Pinpoint the cell where the given text exists, returning its (X, Y) midpoint coordinate. 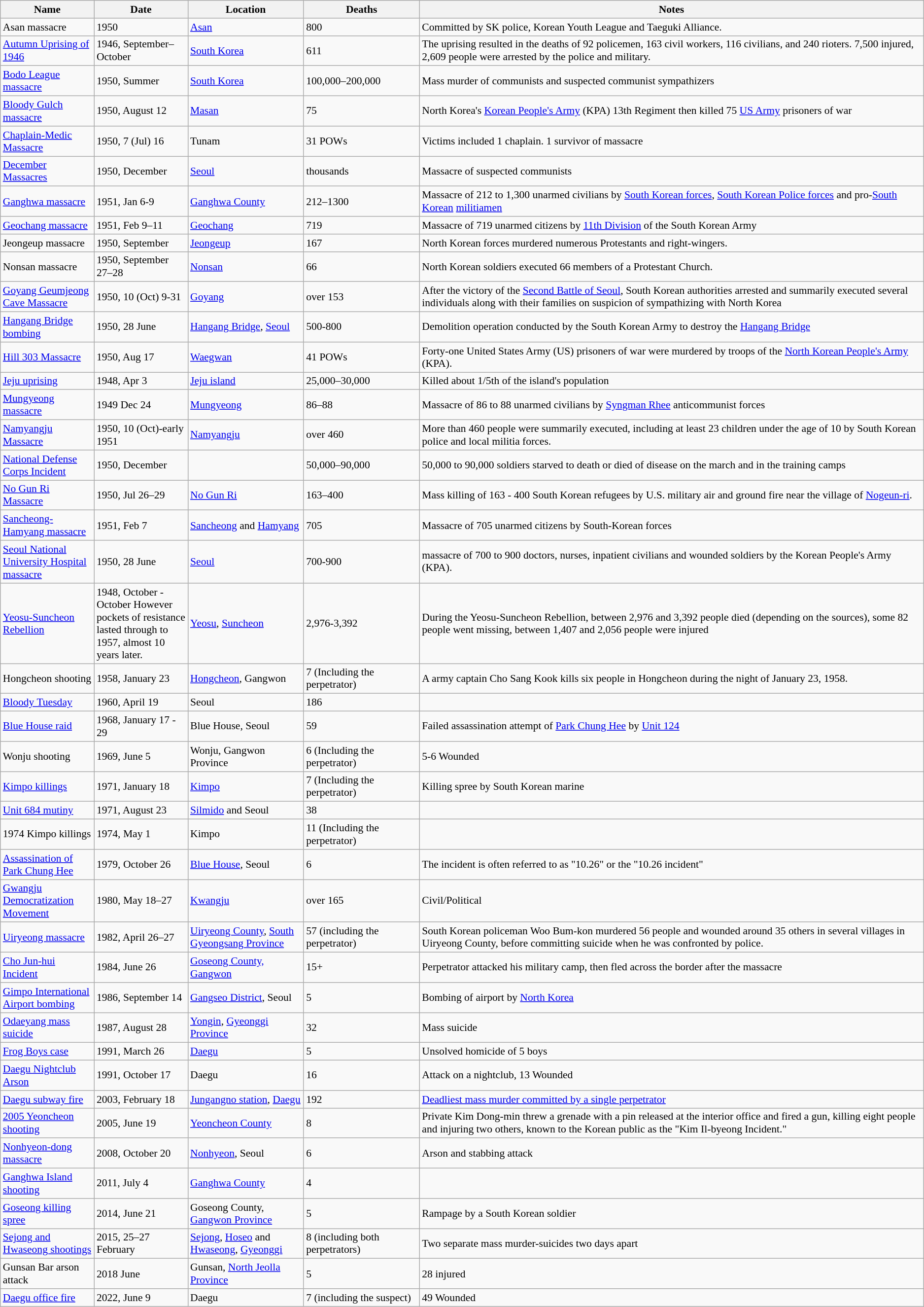
Yongin, Gyeonggi Province (245, 1027)
thousands (362, 172)
Seoul National University Hospital massacre (47, 562)
Gangseo District, Seoul (245, 998)
7 (including the suspect) (362, 1298)
Mass murder of communists and suspected communist sympathizers (671, 81)
Killed about 1/5th of the island's population (671, 381)
North Korean soldiers executed 66 members of a Protestant Church. (671, 266)
Nonhyeon-dong massacre (47, 1154)
massacre of 700 to 900 doctors, nurses, inpatient civilians and wounded soldiers by the Korean People's Army (KPA). (671, 562)
Goyang Geumjeong Cave Massacre (47, 297)
1948, October - October However pockets of resistance lasted through to 1957, almost 10 years later. (141, 623)
Bloody Gulch massacre (47, 111)
31 POWs (362, 141)
Ganghwa massacre (47, 201)
Massacre of 86 to 88 unarmed civilians by Syngman Rhee anticommunist forces (671, 405)
Namyangju (245, 435)
Wonju, Gangwon Province (245, 756)
167 (362, 243)
Gimpo International Airport bombing (47, 998)
1982, April 26–27 (141, 938)
705 (362, 526)
1991, October 17 (141, 1076)
over 165 (362, 901)
Date (141, 9)
Frog Boys case (47, 1052)
50,000–90,000 (362, 465)
1950, Jul 26–29 (141, 495)
Goseong County, Gangwon Province (245, 1214)
1950 (141, 27)
1974, May 1 (141, 834)
1968, January 17 - 29 (141, 727)
Goseong killing spree (47, 1214)
Committed by SK police, Korean Youth League and Taeguki Alliance. (671, 27)
Bodo League massacre (47, 81)
Geochang (245, 225)
1951, Jan 6-9 (141, 201)
Odaeyang mass suicide (47, 1027)
Namyangju Massacre (47, 435)
2011, July 4 (141, 1183)
1946, September–October (141, 50)
700-900 (362, 562)
1948, Apr 3 (141, 381)
Mass killing of 163 - 400 South Korean refugees by U.S. military air and ground fire near the village of Nogeun-ri. (671, 495)
Two separate mass murder-suicides two days apart (671, 1243)
100,000–200,000 (362, 81)
Sancheong-Hamyang massacre (47, 526)
500-800 (362, 327)
Bloody Tuesday (47, 703)
Victims included 1 chaplain. 1 survivor of massacre (671, 141)
57 (including the perpetrator) (362, 938)
Perpetrator attacked his military camp, then fled across the border after the massacre (671, 967)
Asan (245, 27)
59 (362, 727)
More than 460 people were summarily executed, including at least 23 children under the age of 10 by South Korean police and local militia forces. (671, 435)
Ganghwa Island shooting (47, 1183)
2005, June 19 (141, 1123)
Kwangju (245, 901)
1986, September 14 (141, 998)
Sejong and Hwaseong shootings (47, 1243)
15+ (362, 967)
Massacre of 705 unarmed citizens by South-Korean forces (671, 526)
192 (362, 1099)
Waegwan (245, 357)
Massacre of 212 to 1,300 unarmed civilians by South Korean forces, South Korean Police forces and pro-South Korean militiamen (671, 201)
December Massacres (47, 172)
163–400 (362, 495)
1950, Summer (141, 81)
1950, August 12 (141, 111)
800 (362, 27)
11 (Including the perpetrator) (362, 834)
28 injured (671, 1274)
16 (362, 1076)
75 (362, 111)
Daegu office fire (47, 1298)
Kimpo killings (47, 787)
1980, May 18–27 (141, 901)
Autumn Uprising of 1946 (47, 50)
National Defense Corps Incident (47, 465)
The incident is often referred to as "10.26" or the "10.26 incident" (671, 865)
1987, August 28 (141, 1027)
1958, January 23 (141, 678)
32 (362, 1027)
Geochang massacre (47, 225)
1969, June 5 (141, 756)
38 (362, 811)
2022, June 9 (141, 1298)
8 (362, 1123)
Unit 684 mutiny (47, 811)
North Korean forces murdered numerous Protestants and right-wingers. (671, 243)
Blue House raid (47, 727)
2008, October 20 (141, 1154)
Gunsan Bar arson attack (47, 1274)
Notes (671, 9)
5-6 Wounded (671, 756)
Nonsan (245, 266)
1971, January 18 (141, 787)
212–1300 (362, 201)
1991, March 26 (141, 1052)
1984, June 26 (141, 967)
No Gun Ri (245, 495)
Mass suicide (671, 1027)
1951, Feb 7 (141, 526)
Assassination of Park Chung Hee (47, 865)
No Gun Ri Massacre (47, 495)
Massacre of suspected communists (671, 172)
Masan (245, 111)
Hongcheon shooting (47, 678)
Mungyeong massacre (47, 405)
25,000–30,000 (362, 381)
Sancheong and Hamyang (245, 526)
Gunsan, North Jeolla Province (245, 1274)
Mungyeong (245, 405)
Forty-one United States Army (US) prisoners of war were murdered by troops of the North Korean People's Army (KPA). (671, 357)
1979, October 26 (141, 865)
Location (245, 9)
Jeju island (245, 381)
Daegu subway fire (47, 1099)
Hangang Bridge, Seoul (245, 327)
1971, August 23 (141, 811)
1950, September 27–28 (141, 266)
186 (362, 703)
Chaplain-Medic Massacre (47, 141)
Goyang (245, 297)
Yeosu, Suncheon (245, 623)
4 (362, 1183)
2014, June 21 (141, 1214)
Wonju shooting (47, 756)
Demolition operation conducted by the South Korean Army to destroy the Hangang Bridge (671, 327)
1950, 10 (Oct) 9-31 (141, 297)
Tunam (245, 141)
Nonhyeon, Seoul (245, 1154)
50,000 to 90,000 soldiers starved to death or died of disease on the march and in the training camps (671, 465)
66 (362, 266)
Name (47, 9)
8 (including both perpetrators) (362, 1243)
2005 Yeoncheon shooting (47, 1123)
Deadliest mass murder committed by a single perpetrator (671, 1099)
Hongcheon, Gangwon (245, 678)
Hill 303 Massacre (47, 357)
Jeongeup massacre (47, 243)
1950, 7 (Jul) 16 (141, 141)
1950, September (141, 243)
Attack on a nightclub, 13 Wounded (671, 1076)
Silmido and Seoul (245, 811)
Sejong, Hoseo and Hwaseong, Gyeonggi (245, 1243)
611 (362, 50)
6 (Including the perpetrator) (362, 756)
Jeongeup (245, 243)
Hangang Bridge bombing (47, 327)
Nonsan massacre (47, 266)
Yeosu-Suncheon Rebellion (47, 623)
Daegu Nightclub Arson (47, 1076)
Unsolved homicide of 5 boys (671, 1052)
over 460 (362, 435)
1974 Kimpo killings (47, 834)
41 POWs (362, 357)
86–88 (362, 405)
Bombing of airport by North Korea (671, 998)
1950, Aug 17 (141, 357)
Rampage by a South Korean soldier (671, 1214)
719 (362, 225)
Jungangno station, Daegu (245, 1099)
Cho Jun-hui Incident (47, 967)
Asan massacre (47, 27)
2003, February 18 (141, 1099)
Yeoncheon County (245, 1123)
over 153 (362, 297)
A army captain Cho Sang Kook kills six people in Hongcheon during the night of January 23, 1958. (671, 678)
Failed assassination attempt of Park Chung Hee by Unit 124 (671, 727)
2015, 25–27 February (141, 1243)
Jeju uprising (47, 381)
Uiryeong County, South Gyeongsang Province (245, 938)
49 Wounded (671, 1298)
Gwangju Democratization Movement (47, 901)
2018 June (141, 1274)
Goseong County, Gangwon (245, 967)
Massacre of 719 unarmed citizens by 11th Division of the South Korean Army (671, 225)
Uiryeong massacre (47, 938)
1960, April 19 (141, 703)
Deaths (362, 9)
Civil/Political (671, 901)
1950, 10 (Oct)-early 1951 (141, 435)
1949 Dec 24 (141, 405)
North Korea's Korean People's Army (KPA) 13th Regiment then killed 75 US Army prisoners of war (671, 111)
Killing spree by South Korean marine (671, 787)
Arson and stabbing attack (671, 1154)
2,976-3,392 (362, 623)
1951, Feb 9–11 (141, 225)
